Locate the cell with the specified text and output its [x, y] center coordinate. 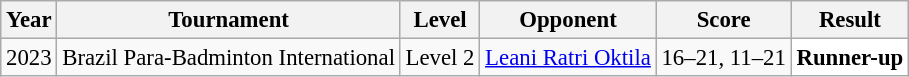
Level [440, 20]
2023 [29, 58]
Brazil Para-Badminton International [228, 58]
Level 2 [440, 58]
Tournament [228, 20]
Result [850, 20]
Year [29, 20]
Score [724, 20]
16–21, 11–21 [724, 58]
Leani Ratri Oktila [568, 58]
Runner-up [850, 58]
Opponent [568, 20]
